Capture the cell that displays the provided text and extract its (X, Y) central coordinate. 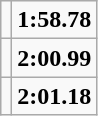
2:01.18 (54, 96)
2:00.99 (54, 58)
1:58.78 (54, 20)
